Return the (x, y) coordinate for the center point of the cell that contains the specified text.  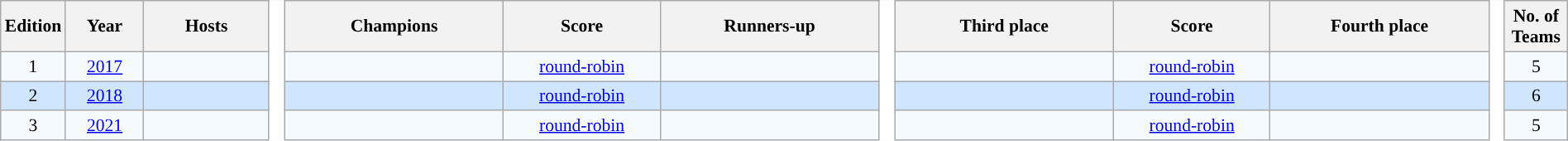
No. of Teams (1536, 27)
Runners-up (769, 27)
1 (33, 66)
Third place (1004, 27)
Edition (33, 27)
Champions (394, 27)
6 (1536, 96)
3 (33, 126)
Year (104, 27)
Fourth place (1379, 27)
2021 (104, 126)
2018 (104, 96)
2017 (104, 66)
2 (33, 96)
Hosts (207, 27)
